Search for the cell housing the specified text and yield its [X, Y] center coordinate. 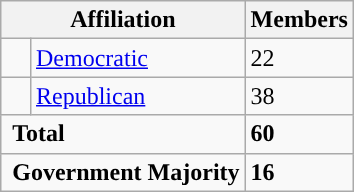
Democratic [138, 58]
Government Majority [123, 172]
16 [299, 172]
60 [299, 134]
Republican [138, 96]
Total [123, 134]
Affiliation [123, 20]
22 [299, 58]
Members [299, 20]
38 [299, 96]
